Scan for the cell matching the given text and deliver its (x, y) coordinate at center. 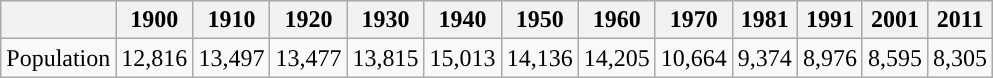
14,205 (616, 58)
1970 (694, 20)
2001 (894, 20)
1940 (462, 20)
8,305 (960, 58)
1920 (308, 20)
13,815 (386, 58)
Population (58, 58)
1910 (232, 20)
15,013 (462, 58)
2011 (960, 20)
1981 (764, 20)
8,595 (894, 58)
1950 (540, 20)
1991 (830, 20)
8,976 (830, 58)
14,136 (540, 58)
1960 (616, 20)
12,816 (154, 58)
1930 (386, 20)
13,497 (232, 58)
10,664 (694, 58)
1900 (154, 20)
9,374 (764, 58)
13,477 (308, 58)
